Output the (X, Y) coordinate of the center of the cell containing the given text.  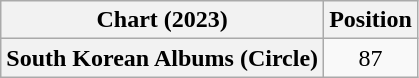
Chart (2023) (162, 20)
South Korean Albums (Circle) (162, 58)
Position (371, 20)
87 (371, 58)
